From the cell containing the given text, extract its center point as [X, Y] coordinate. 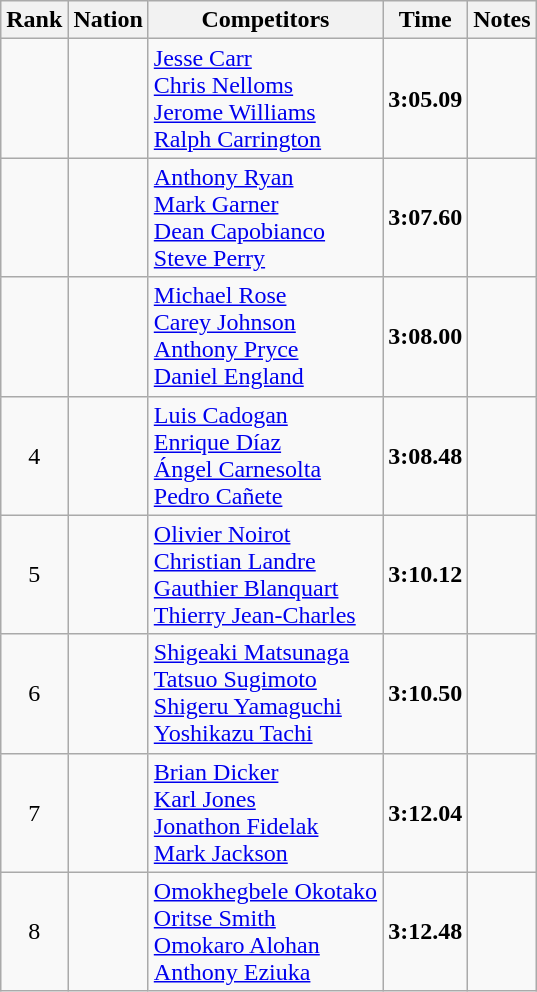
8 [34, 932]
Rank [34, 20]
7 [34, 812]
Competitors [265, 20]
3:12.04 [426, 812]
Notes [502, 20]
5 [34, 574]
Omokhegbele OkotakoOritse SmithOmokaro AlohanAnthony Eziuka [265, 932]
Shigeaki MatsunagaTatsuo SugimotoShigeru YamaguchiYoshikazu Tachi [265, 694]
Time [426, 20]
Brian DickerKarl JonesJonathon FidelakMark Jackson [265, 812]
3:05.09 [426, 98]
3:08.48 [426, 456]
3:12.48 [426, 932]
Anthony RyanMark GarnerDean CapobiancoSteve Perry [265, 218]
Jesse CarrChris NellomsJerome WilliamsRalph Carrington [265, 98]
6 [34, 694]
Olivier NoirotChristian LandreGauthier BlanquartThierry Jean-Charles [265, 574]
Michael RoseCarey JohnsonAnthony PryceDaniel England [265, 336]
4 [34, 456]
3:08.00 [426, 336]
3:10.50 [426, 694]
Luis CadoganEnrique DíazÁngel CarnesoltaPedro Cañete [265, 456]
Nation [108, 20]
3:10.12 [426, 574]
3:07.60 [426, 218]
